Scan for the cell matching the given text and deliver its [X, Y] coordinate at center. 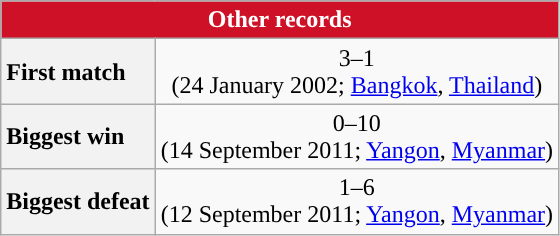
First match [78, 72]
1–6 (12 September 2011; Yangon, Myanmar) [356, 202]
Biggest win [78, 136]
0–10 (14 September 2011; Yangon, Myanmar) [356, 136]
Biggest defeat [78, 202]
Other records [280, 20]
3–1 (24 January 2002; Bangkok, Thailand) [356, 72]
